Detect which cell encompasses the target text, then output its [x, y] center coordinate. 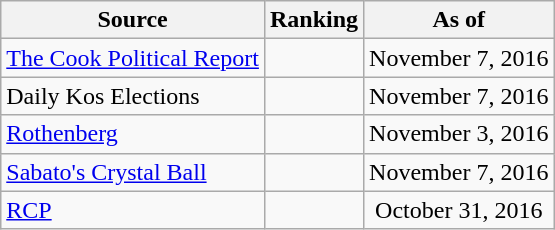
October 31, 2016 [459, 210]
Rothenberg [133, 134]
Ranking [314, 20]
RCP [133, 210]
Daily Kos Elections [133, 96]
The Cook Political Report [133, 58]
Source [133, 20]
As of [459, 20]
November 3, 2016 [459, 134]
Sabato's Crystal Ball [133, 172]
